Detect which cell encompasses the target text, then output its [x, y] center coordinate. 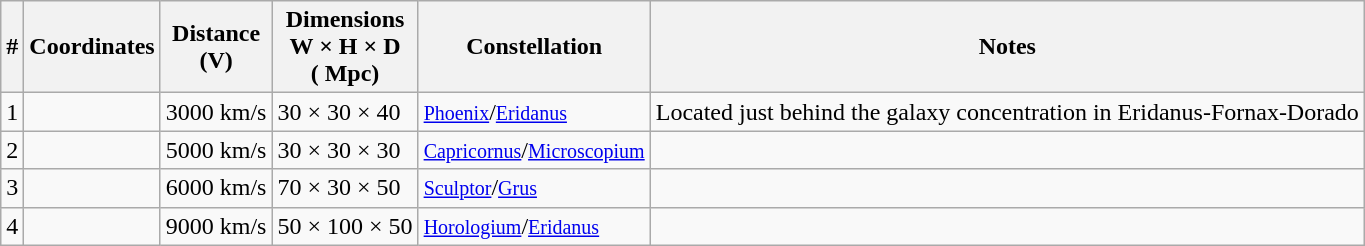
# [12, 47]
Notes [1007, 47]
9000 km/s [216, 226]
70 × 30 × 50 [345, 188]
50 × 100 × 50 [345, 226]
Located just behind the galaxy concentration in Eridanus-Fornax-Dorado [1007, 112]
Constellation [534, 47]
3000 km/s [216, 112]
Phoenix/Eridanus [534, 112]
Dimensions W × H × D ( Mpc) [345, 47]
5000 km/s [216, 150]
30 × 30 × 30 [345, 150]
Distance (V) [216, 47]
Coordinates [92, 47]
1 [12, 112]
4 [12, 226]
30 × 30 × 40 [345, 112]
Capricornus/Microscopium [534, 150]
Sculptor/Grus [534, 188]
Horologium/Eridanus [534, 226]
2 [12, 150]
6000 km/s [216, 188]
3 [12, 188]
